Output the [X, Y] coordinate of the center of the cell containing the given text.  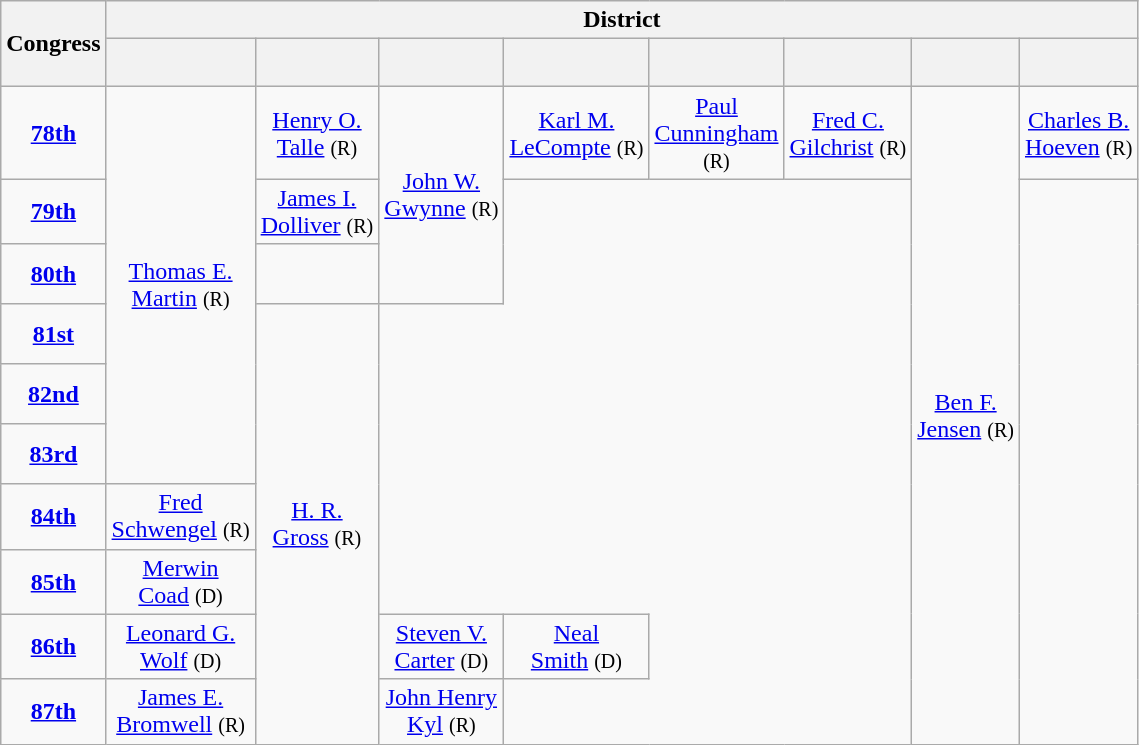
Thomas E.Martin (R) [180, 286]
Fred C.Gilchrist (R) [848, 133]
87th [54, 712]
FredSchwengel (R) [180, 516]
Leonard G.Wolf (D) [180, 646]
82nd [54, 394]
NealSmith (D) [576, 646]
Karl M.LeCompte (R) [576, 133]
86th [54, 646]
PaulCunningham(R) [716, 133]
79th [54, 212]
James I.Dolliver (R) [317, 212]
District [622, 20]
80th [54, 274]
84th [54, 516]
James E.Bromwell (R) [180, 712]
Congress [54, 44]
Ben F.Jensen (R) [966, 416]
John W.Gwynne (R) [442, 196]
Charles B.Hoeven (R) [1078, 133]
H. R.Gross (R) [317, 524]
83rd [54, 454]
Steven V.Carter (D) [442, 646]
81st [54, 334]
MerwinCoad (D) [180, 582]
Henry O.Talle (R) [317, 133]
85th [54, 582]
John HenryKyl (R) [442, 712]
78th [54, 133]
